Determine the (x, y) coordinate at the center of the cell enclosing the given text.  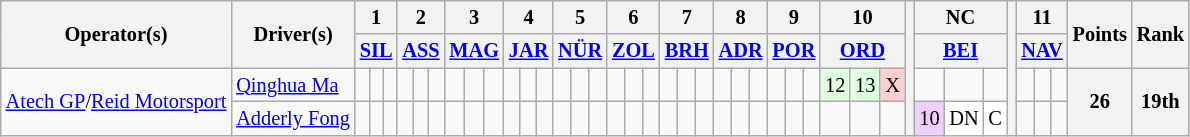
ZOL (634, 51)
BRH (687, 51)
Rank (1160, 34)
NÜR (580, 51)
C (996, 118)
MAG (474, 51)
SIL (376, 51)
2 (420, 17)
NC (960, 17)
13 (865, 85)
X (892, 85)
JAR (528, 51)
Driver(s) (293, 34)
Atech GP/Reid Motorsport (116, 102)
9 (794, 17)
1 (376, 17)
BEI (960, 51)
ADR (741, 51)
Qinghua Ma (293, 85)
ORD (862, 51)
NAV (1042, 51)
26 (1100, 102)
8 (741, 17)
11 (1042, 17)
6 (634, 17)
ASS (420, 51)
3 (474, 17)
POR (794, 51)
19th (1160, 102)
5 (580, 17)
Adderly Fong (293, 118)
Operator(s) (116, 34)
4 (528, 17)
DN (964, 118)
7 (687, 17)
12 (835, 85)
Points (1100, 34)
